Find where the given text appears and provide that cell's center as [X, Y] coordinate. 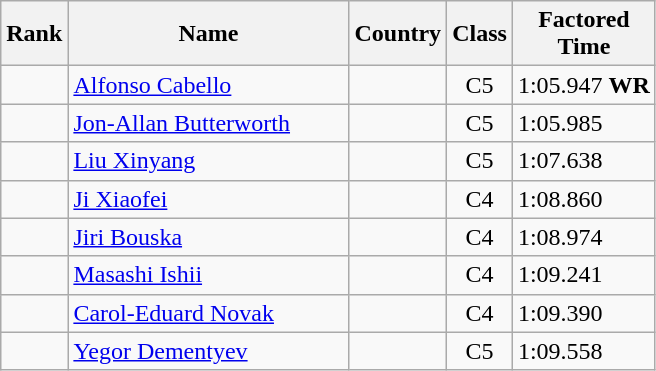
Country [398, 34]
1:07.638 [584, 161]
1:05.947 WR [584, 85]
1:05.985 [584, 123]
FactoredTime [584, 34]
Liu Xinyang [208, 161]
1:09.241 [584, 275]
Jon-Allan Butterworth [208, 123]
Alfonso Cabello [208, 85]
Name [208, 34]
1:09.390 [584, 313]
Ji Xiaofei [208, 199]
1:09.558 [584, 351]
Rank [34, 34]
Class [480, 34]
Masashi Ishii [208, 275]
1:08.860 [584, 199]
1:08.974 [584, 237]
Carol-Eduard Novak [208, 313]
Yegor Dementyev [208, 351]
Jiri Bouska [208, 237]
